From the cell containing the given text, extract its center point as [x, y] coordinate. 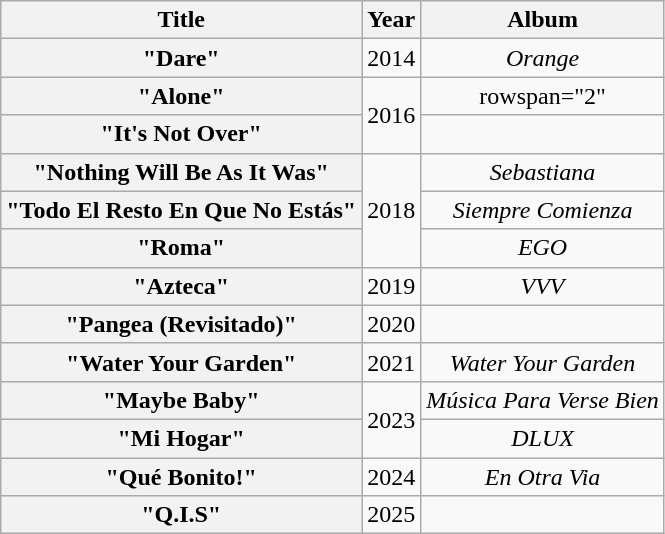
Title [182, 20]
EGO [543, 248]
"Qué Bonito!" [182, 477]
"Maybe Baby" [182, 400]
VVV [543, 286]
En Otra Via [543, 477]
"Pangea (Revisitado)" [182, 324]
Orange [543, 58]
2025 [392, 515]
2023 [392, 419]
Album [543, 20]
"Todo El Resto En Que No Estás" [182, 210]
"Q.I.S" [182, 515]
2016 [392, 115]
2019 [392, 286]
Siempre Comienza [543, 210]
2020 [392, 324]
2018 [392, 210]
2014 [392, 58]
Year [392, 20]
"Alone" [182, 96]
2021 [392, 362]
"Dare" [182, 58]
"Azteca" [182, 286]
Música Para Verse Bien [543, 400]
Water Your Garden [543, 362]
Sebastiana [543, 172]
"It's Not Over" [182, 134]
DLUX [543, 438]
"Water Your Garden" [182, 362]
2024 [392, 477]
"Mi Hogar" [182, 438]
"Roma" [182, 248]
rowspan="2" [543, 96]
"Nothing Will Be As It Was" [182, 172]
